Pinpoint the cell where the given text exists, returning its [x, y] midpoint coordinate. 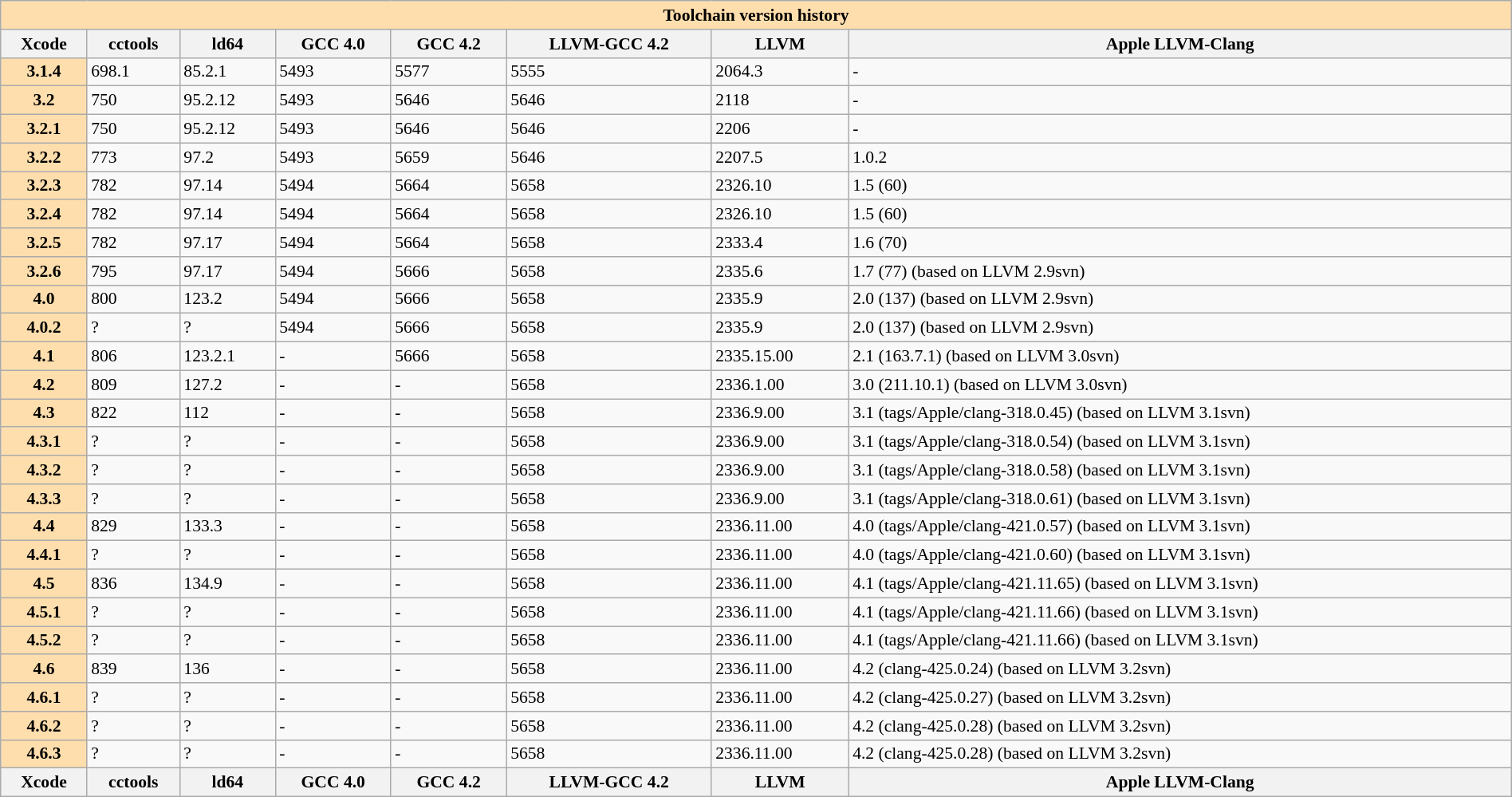
3.0 (211.10.1) (based on LLVM 3.0svn) [1180, 385]
5659 [448, 157]
4.6.3 [44, 754]
2.1 (163.7.1) (based on LLVM 3.0svn) [1180, 357]
809 [133, 385]
97.2 [227, 157]
4.0.2 [44, 328]
Toolchain version history [756, 15]
5577 [448, 72]
133.3 [227, 527]
698.1 [133, 72]
5555 [609, 72]
4.4.1 [44, 555]
3.2.4 [44, 215]
3.1 (tags/Apple/clang-318.0.61) (based on LLVM 3.1svn) [1180, 499]
2207.5 [780, 157]
2333.4 [780, 243]
2335.6 [780, 271]
127.2 [227, 385]
3.2.3 [44, 186]
3.2.2 [44, 157]
795 [133, 271]
4.2 (clang-425.0.24) (based on LLVM 3.2svn) [1180, 669]
4.3.1 [44, 442]
4.6.2 [44, 726]
4.2 (clang-425.0.27) (based on LLVM 3.2svn) [1180, 697]
4.0 (tags/Apple/clang-421.0.60) (based on LLVM 3.1svn) [1180, 555]
85.2.1 [227, 72]
3.1 (tags/Apple/clang-318.0.54) (based on LLVM 3.1svn) [1180, 442]
136 [227, 669]
2064.3 [780, 72]
4.3.2 [44, 470]
4.4 [44, 527]
4.3.3 [44, 499]
123.2 [227, 299]
3.2.1 [44, 129]
4.0 [44, 299]
3.2.6 [44, 271]
1.0.2 [1180, 157]
3.2 [44, 101]
123.2.1 [227, 357]
2336.1.00 [780, 385]
4.1 [44, 357]
3.1 (tags/Apple/clang-318.0.58) (based on LLVM 3.1svn) [1180, 470]
3.2.5 [44, 243]
4.5.2 [44, 641]
4.6 [44, 669]
829 [133, 527]
773 [133, 157]
3.1.4 [44, 72]
800 [133, 299]
2206 [780, 129]
4.5 [44, 584]
836 [133, 584]
3.1 (tags/Apple/clang-318.0.45) (based on LLVM 3.1svn) [1180, 413]
1.6 (70) [1180, 243]
839 [133, 669]
4.3 [44, 413]
4.2 [44, 385]
822 [133, 413]
2335.15.00 [780, 357]
4.6.1 [44, 697]
4.5.1 [44, 612]
806 [133, 357]
1.7 (77) (based on LLVM 2.9svn) [1180, 271]
4.0 (tags/Apple/clang-421.0.57) (based on LLVM 3.1svn) [1180, 527]
4.1 (tags/Apple/clang-421.11.65) (based on LLVM 3.1svn) [1180, 584]
112 [227, 413]
134.9 [227, 584]
2118 [780, 101]
